Find where the given text appears and provide that cell's center as (X, Y) coordinate. 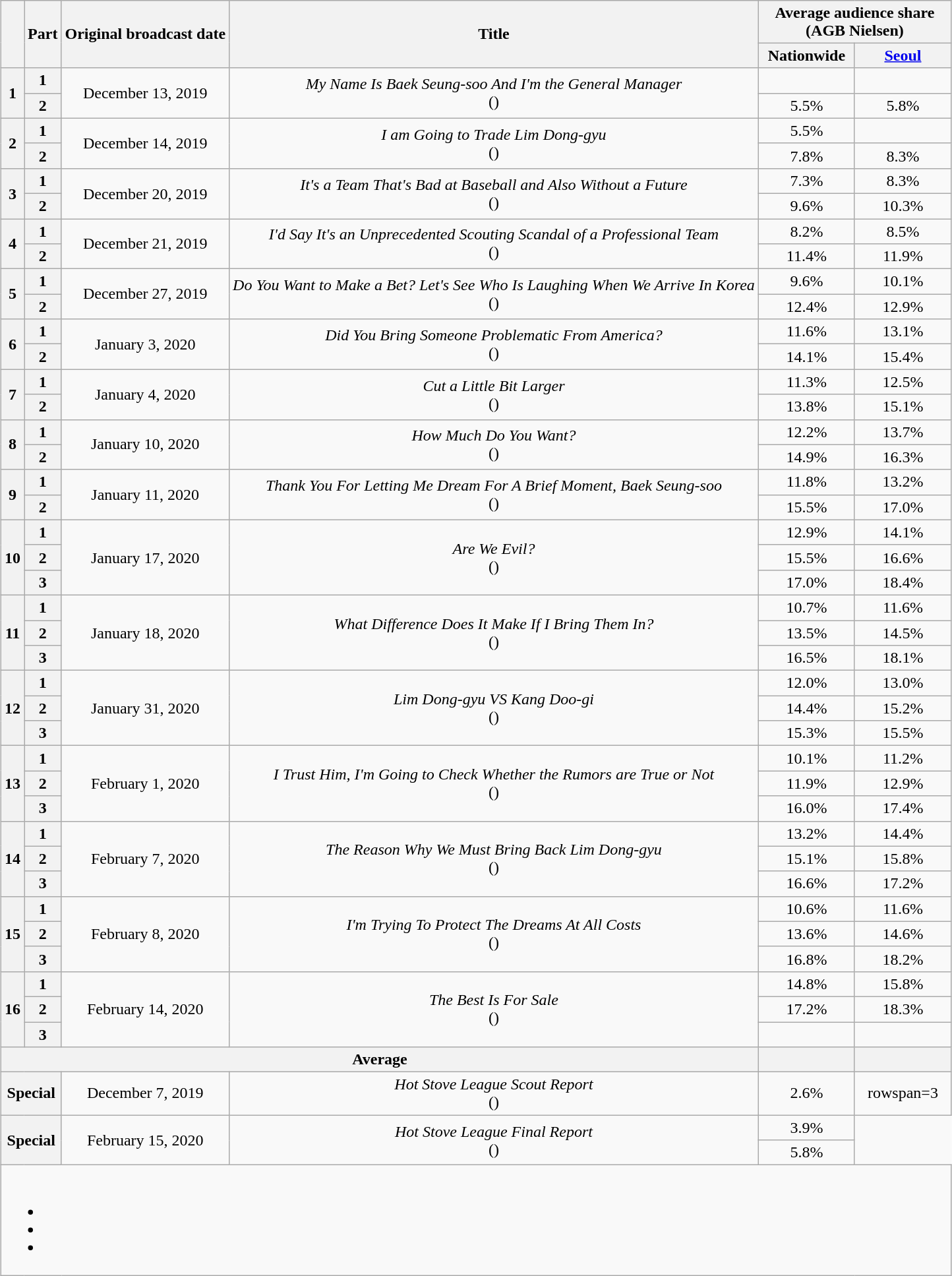
I am Going to Trade Lim Dong-gyu() (494, 143)
14.5% (903, 632)
January 10, 2020 (145, 444)
11.2% (903, 758)
15 (13, 934)
16.0% (806, 808)
January 4, 2020 (145, 394)
January 31, 2020 (145, 708)
18.1% (903, 658)
February 15, 2020 (145, 1140)
15.2% (903, 708)
Nationwide (806, 55)
13.6% (806, 934)
18.2% (903, 959)
10.7% (806, 607)
Original broadcast date (145, 34)
11.3% (806, 382)
3.9% (806, 1128)
January 17, 2020 (145, 557)
11 (13, 632)
December 21, 2019 (145, 244)
Did You Bring Someone Problematic From America?() (494, 344)
16.8% (806, 959)
Part (43, 34)
January 18, 2020 (145, 632)
8.5% (903, 231)
14 (13, 859)
17.4% (903, 808)
Lim Dong-gyu VS Kang Doo-gi() (494, 708)
Title (494, 34)
7.8% (806, 156)
14.9% (806, 457)
Are We Evil?() (494, 557)
13.5% (806, 632)
What Difference Does It Make If I Bring Them In?() (494, 632)
13.1% (903, 332)
Hot Stove League Scout Report() (494, 1093)
The Reason Why We Must Bring Back Lim Dong-gyu() (494, 859)
6 (13, 344)
11.4% (806, 257)
February 1, 2020 (145, 783)
10.3% (903, 206)
December 27, 2019 (145, 294)
7.3% (806, 181)
18.4% (903, 582)
My Name Is Baek Seung-soo And I'm the General Manager() (494, 93)
February 8, 2020 (145, 934)
12.2% (806, 432)
16.5% (806, 658)
I'd Say It's an Unprecedented Scouting Scandal of a Professional Team() (494, 244)
14.8% (806, 984)
4 (13, 244)
14.6% (903, 934)
Average (380, 1060)
The Best Is For Sale() (494, 1009)
How Much Do You Want?() (494, 444)
8.2% (806, 231)
12.4% (806, 307)
13 (13, 783)
9 (13, 495)
16.3% (903, 457)
Seoul (903, 55)
18.3% (903, 1009)
12.0% (806, 683)
Hot Stove League Final Report() (494, 1140)
8 (13, 444)
January 3, 2020 (145, 344)
Average audience share(AGB Nielsen) (854, 21)
10 (13, 557)
15.3% (806, 733)
16 (13, 1009)
Cut a Little Bit Larger() (494, 394)
Thank You For Letting Me Dream For A Brief Moment, Baek Seung-soo() (494, 495)
February 7, 2020 (145, 859)
I'm Trying To Protect The Dreams At All Costs() (494, 934)
13.7% (903, 432)
2.6% (806, 1093)
rowspan=3 (903, 1093)
December 7, 2019 (145, 1093)
13.8% (806, 407)
I Trust Him, I'm Going to Check Whether the Rumors are True or Not() (494, 783)
It's a Team That's Bad at Baseball and Also Without a Future() (494, 193)
15.4% (903, 357)
Do You Want to Make a Bet? Let's See Who Is Laughing When We Arrive In Korea() (494, 294)
7 (13, 394)
December 14, 2019 (145, 143)
February 14, 2020 (145, 1009)
12 (13, 708)
12.5% (903, 382)
December 13, 2019 (145, 93)
13.0% (903, 683)
5 (13, 294)
December 20, 2019 (145, 193)
January 11, 2020 (145, 495)
10.6% (806, 909)
11.8% (806, 482)
